Locate the cell with the specified text and output its [x, y] center coordinate. 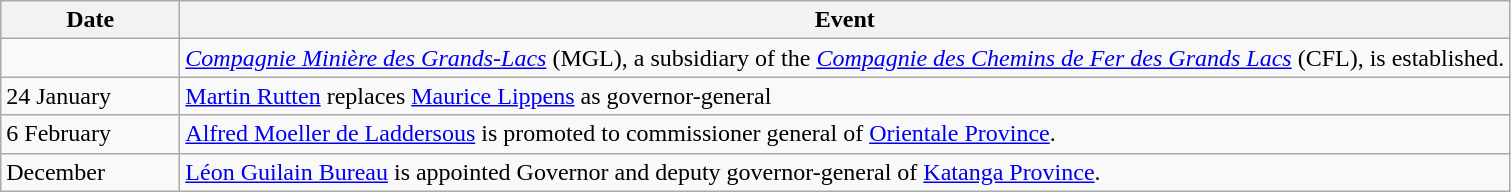
Compagnie Minière des Grands-Lacs (MGL), a subsidiary of the Compagnie des Chemins de Fer des Grands Lacs (CFL), is established. [845, 58]
6 February [90, 134]
December [90, 172]
Date [90, 20]
Event [845, 20]
24 January [90, 96]
Alfred Moeller de Laddersous is promoted to commissioner general of Orientale Province. [845, 134]
Martin Rutten replaces Maurice Lippens as governor-general [845, 96]
Léon Guilain Bureau is appointed Governor and deputy governor-general of Katanga Province. [845, 172]
